Scan for the cell matching the given text and deliver its [X, Y] coordinate at center. 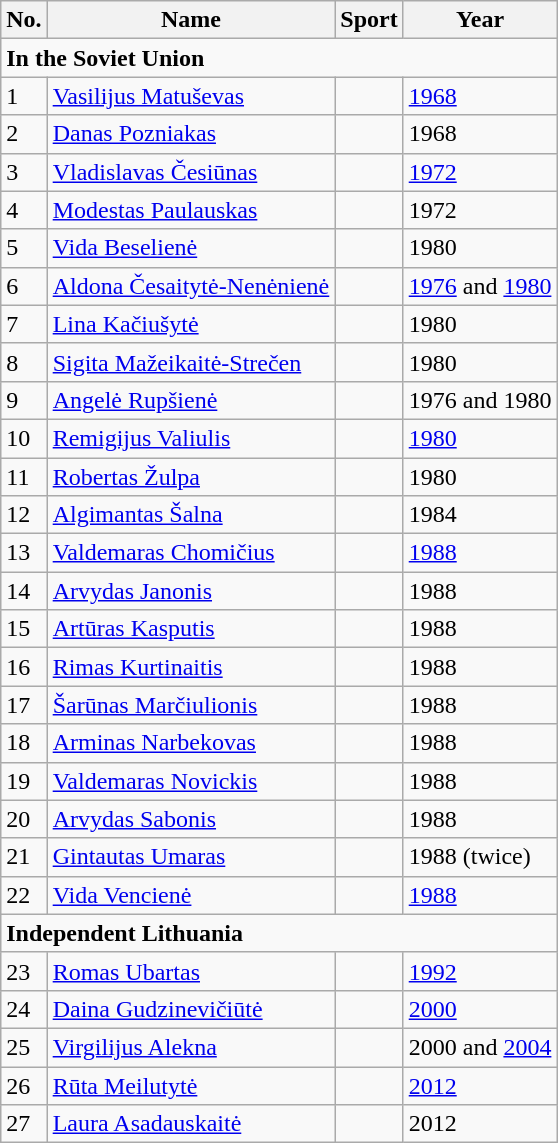
17 [24, 705]
Šarūnas Marčiulionis [191, 705]
Virgilijus Alekna [191, 1047]
Independent Lithuania [279, 933]
20 [24, 819]
7 [24, 324]
16 [24, 667]
24 [24, 1009]
Valdemaras Chomičius [191, 553]
Arvydas Janonis [191, 591]
Arminas Narbekovas [191, 743]
Name [191, 20]
21 [24, 857]
Vida Vencienė [191, 895]
1992 [480, 971]
1984 [480, 515]
26 [24, 1085]
15 [24, 629]
Arvydas Sabonis [191, 819]
Vasilijus Matuševas [191, 96]
27 [24, 1124]
14 [24, 591]
4 [24, 210]
6 [24, 286]
1988 (twice) [480, 857]
Robertas Žulpa [191, 477]
9 [24, 400]
18 [24, 743]
Vladislavas Česiūnas [191, 172]
1 [24, 96]
Valdemaras Novickis [191, 781]
12 [24, 515]
No. [24, 20]
Laura Asadauskaitė [191, 1124]
8 [24, 362]
Angelė Rupšienė [191, 400]
22 [24, 895]
Rimas Kurtinaitis [191, 667]
2000 [480, 1009]
5 [24, 248]
2 [24, 134]
11 [24, 477]
Sigita Mažeikaitė-Strečen [191, 362]
Remigijus Valiulis [191, 438]
Daina Gudzinevičiūtė [191, 1009]
Algimantas Šalna [191, 515]
Year [480, 20]
Artūras Kasputis [191, 629]
10 [24, 438]
Romas Ubartas [191, 971]
2000 and 2004 [480, 1047]
Danas Pozniakas [191, 134]
13 [24, 553]
19 [24, 781]
Lina Kačiušytė [191, 324]
In the Soviet Union [279, 58]
23 [24, 971]
Gintautas Umaras [191, 857]
Vida Beselienė [191, 248]
Aldona Česaitytė-Nenėnienė [191, 286]
3 [24, 172]
Sport [369, 20]
Rūta Meilutytė [191, 1085]
25 [24, 1047]
Modestas Paulauskas [191, 210]
